Detect which cell encompasses the target text, then output its [x, y] center coordinate. 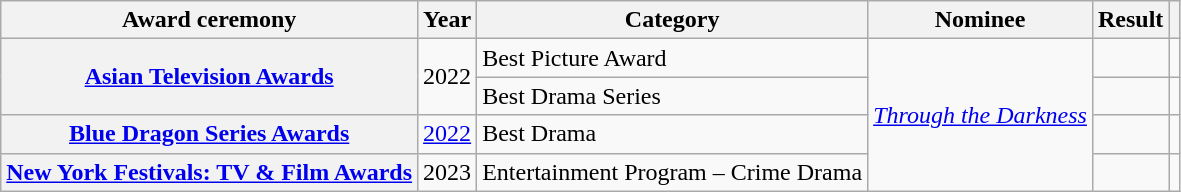
Through the Darkness [980, 115]
Category [672, 20]
Nominee [980, 20]
Best Picture Award [672, 58]
Best Drama [672, 134]
2023 [448, 172]
Blue Dragon Series Awards [210, 134]
Result [1130, 20]
Year [448, 20]
Award ceremony [210, 20]
Asian Television Awards [210, 77]
Entertainment Program – Crime Drama [672, 172]
Best Drama Series [672, 96]
New York Festivals: TV & Film Awards [210, 172]
